Provide the (X, Y) coordinate of the cell's center where the given text is located.  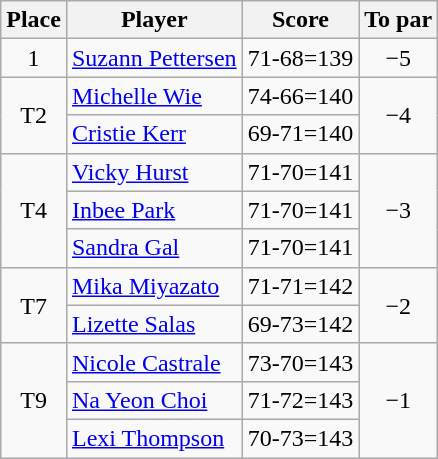
−3 (398, 210)
70-73=143 (300, 438)
Nicole Castrale (154, 362)
71-71=142 (300, 286)
73-70=143 (300, 362)
1 (34, 58)
T2 (34, 115)
Score (300, 20)
Place (34, 20)
−1 (398, 400)
Sandra Gal (154, 248)
Suzann Pettersen (154, 58)
−2 (398, 305)
To par (398, 20)
−5 (398, 58)
Lizette Salas (154, 324)
Lexi Thompson (154, 438)
Mika Miyazato (154, 286)
Na Yeon Choi (154, 400)
Inbee Park (154, 210)
Michelle Wie (154, 96)
Cristie Kerr (154, 134)
69-73=142 (300, 324)
T7 (34, 305)
74-66=140 (300, 96)
Vicky Hurst (154, 172)
Player (154, 20)
71-68=139 (300, 58)
71-72=143 (300, 400)
−4 (398, 115)
T4 (34, 210)
T9 (34, 400)
69-71=140 (300, 134)
